From the cell containing the given text, extract its center point as [X, Y] coordinate. 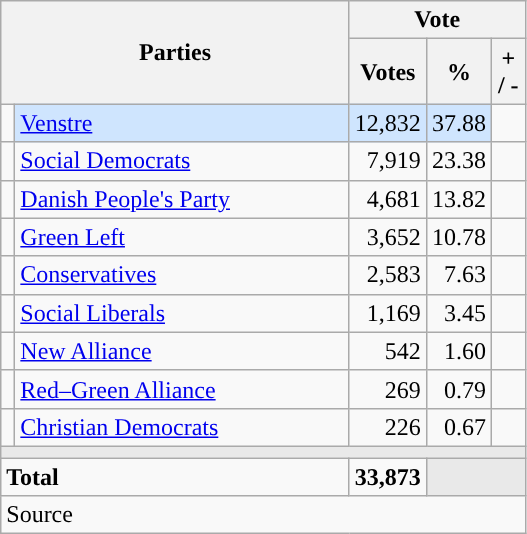
Green Left [182, 237]
Venstre [182, 123]
0.67 [458, 427]
542 [388, 351]
Red–Green Alliance [182, 389]
Conservatives [182, 275]
269 [388, 389]
1.60 [458, 351]
Vote [437, 20]
33,873 [388, 477]
1,169 [388, 313]
Source [263, 515]
226 [388, 427]
23.38 [458, 161]
13.82 [458, 199]
3.45 [458, 313]
Total [176, 477]
Parties [176, 52]
2,583 [388, 275]
10.78 [458, 237]
% [458, 72]
New Alliance [182, 351]
4,681 [388, 199]
7,919 [388, 161]
Social Democrats [182, 161]
7.63 [458, 275]
Votes [388, 72]
Christian Democrats [182, 427]
37.88 [458, 123]
12,832 [388, 123]
3,652 [388, 237]
+ / - [508, 72]
Danish People's Party [182, 199]
Social Liberals [182, 313]
0.79 [458, 389]
